Pinpoint the cell where the given text exists, returning its [X, Y] midpoint coordinate. 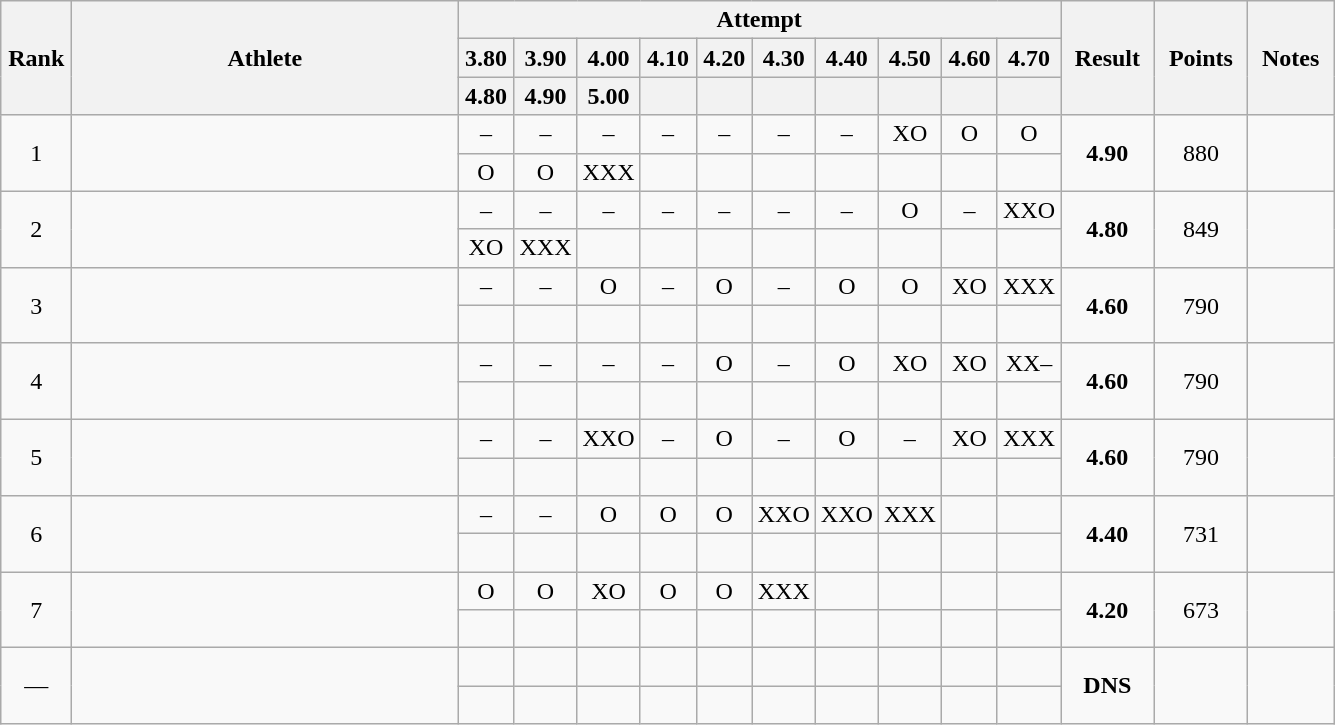
673 [1201, 610]
880 [1201, 153]
7 [36, 610]
4.10 [668, 58]
5 [36, 457]
3 [36, 305]
4.70 [1028, 58]
DNS [1108, 686]
1 [36, 153]
4.50 [910, 58]
3.80 [486, 58]
731 [1201, 534]
4 [36, 381]
3.90 [546, 58]
4.00 [608, 58]
5.00 [608, 96]
Attempt [760, 20]
XX– [1028, 362]
Rank [36, 58]
Notes [1291, 58]
— [36, 686]
Points [1201, 58]
6 [36, 534]
849 [1201, 229]
Athlete [265, 58]
2 [36, 229]
4.30 [784, 58]
Result [1108, 58]
